Extract the (x, y) coordinate from the center of the cell holding the provided text.  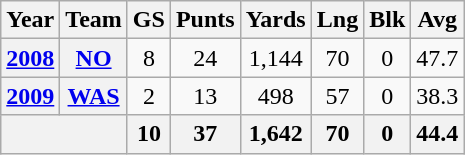
Lng (337, 20)
Yards (276, 20)
Team (94, 20)
2 (148, 96)
Avg (438, 20)
10 (148, 134)
2009 (30, 96)
498 (276, 96)
WAS (94, 96)
8 (148, 58)
GS (148, 20)
24 (205, 58)
1,144 (276, 58)
1,642 (276, 134)
2008 (30, 58)
Punts (205, 20)
44.4 (438, 134)
NO (94, 58)
Year (30, 20)
47.7 (438, 58)
13 (205, 96)
38.3 (438, 96)
Blk (388, 20)
57 (337, 96)
37 (205, 134)
